Output the [X, Y] coordinate of the center of the cell containing the given text.  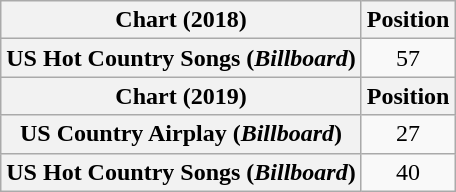
Chart (2018) [181, 20]
57 [408, 58]
Chart (2019) [181, 96]
27 [408, 134]
US Country Airplay (Billboard) [181, 134]
40 [408, 172]
